Extract the [X, Y] coordinate from the center of the cell holding the provided text.  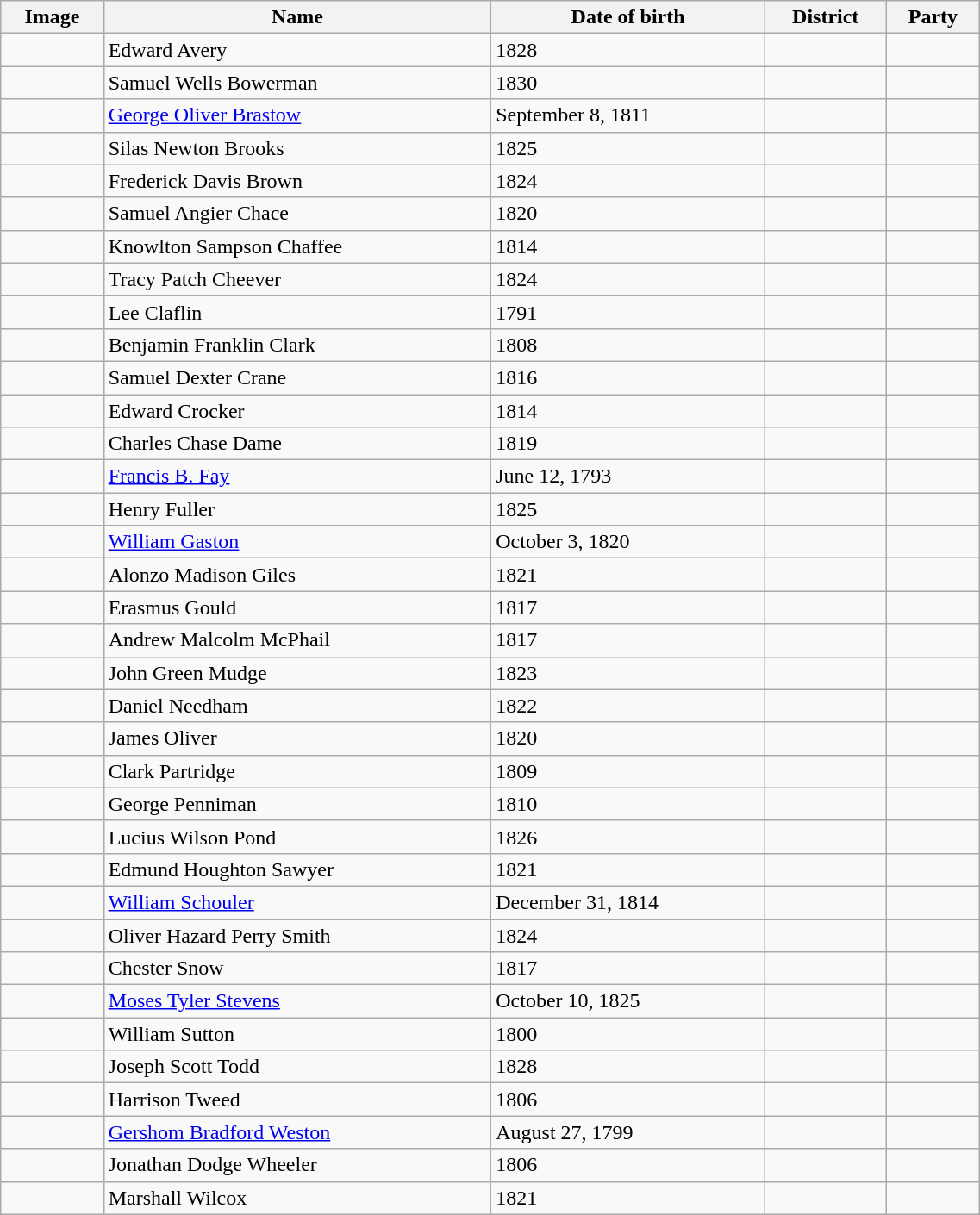
William Gaston [297, 542]
William Schouler [297, 902]
1830 [628, 83]
Edward Crocker [297, 411]
Samuel Dexter Crane [297, 377]
Knowlton Sampson Chaffee [297, 246]
James Oliver [297, 738]
Henry Fuller [297, 509]
Frederick Davis Brown [297, 181]
George Penniman [297, 804]
Edward Avery [297, 50]
October 10, 1825 [628, 1001]
Tracy Patch Cheever [297, 279]
District [826, 17]
1808 [628, 345]
William Sutton [297, 1034]
December 31, 1814 [628, 902]
Name [297, 17]
John Green Mudge [297, 673]
October 3, 1820 [628, 542]
August 27, 1799 [628, 1132]
1809 [628, 771]
1816 [628, 377]
Erasmus Gould [297, 607]
1819 [628, 444]
Date of birth [628, 17]
1823 [628, 673]
Harrison Tweed [297, 1100]
Lucius Wilson Pond [297, 837]
George Oliver Brastow [297, 115]
Samuel Wells Bowerman [297, 83]
Alonzo Madison Giles [297, 575]
Image [52, 17]
Samuel Angier Chace [297, 214]
Jonathan Dodge Wheeler [297, 1165]
Daniel Needham [297, 706]
Clark Partridge [297, 771]
Benjamin Franklin Clark [297, 345]
1791 [628, 312]
1800 [628, 1034]
June 12, 1793 [628, 477]
1826 [628, 837]
September 8, 1811 [628, 115]
Moses Tyler Stevens [297, 1001]
Francis B. Fay [297, 477]
1822 [628, 706]
Gershom Bradford Weston [297, 1132]
Lee Claflin [297, 312]
Charles Chase Dame [297, 444]
Andrew Malcolm McPhail [297, 640]
1810 [628, 804]
Party [933, 17]
Chester Snow [297, 969]
Silas Newton Brooks [297, 148]
Joseph Scott Todd [297, 1067]
Oliver Hazard Perry Smith [297, 935]
Edmund Houghton Sawyer [297, 869]
Marshall Wilcox [297, 1198]
